Return [x, y] of the center of cell containing provided text 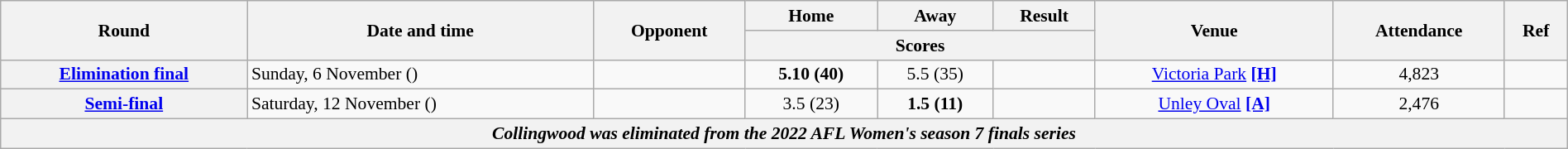
5.10 (40) [811, 74]
Collingwood was eliminated from the 2022 AFL Women's season 7 finals series [784, 134]
Opponent [670, 30]
Elimination final [124, 74]
Unley Oval [A] [1214, 104]
1.5 (11) [935, 104]
5.5 (35) [935, 74]
Round [124, 30]
Sunday, 6 November () [420, 74]
Semi-final [124, 104]
Attendance [1419, 30]
Away [935, 16]
Scores [920, 46]
2,476 [1419, 104]
Home [811, 16]
Saturday, 12 November () [420, 104]
Date and time [420, 30]
Venue [1214, 30]
Result [1044, 16]
3.5 (23) [811, 104]
4,823 [1419, 74]
Victoria Park [H] [1214, 74]
Ref [1536, 30]
